Return (X, Y) of the center of cell containing provided text 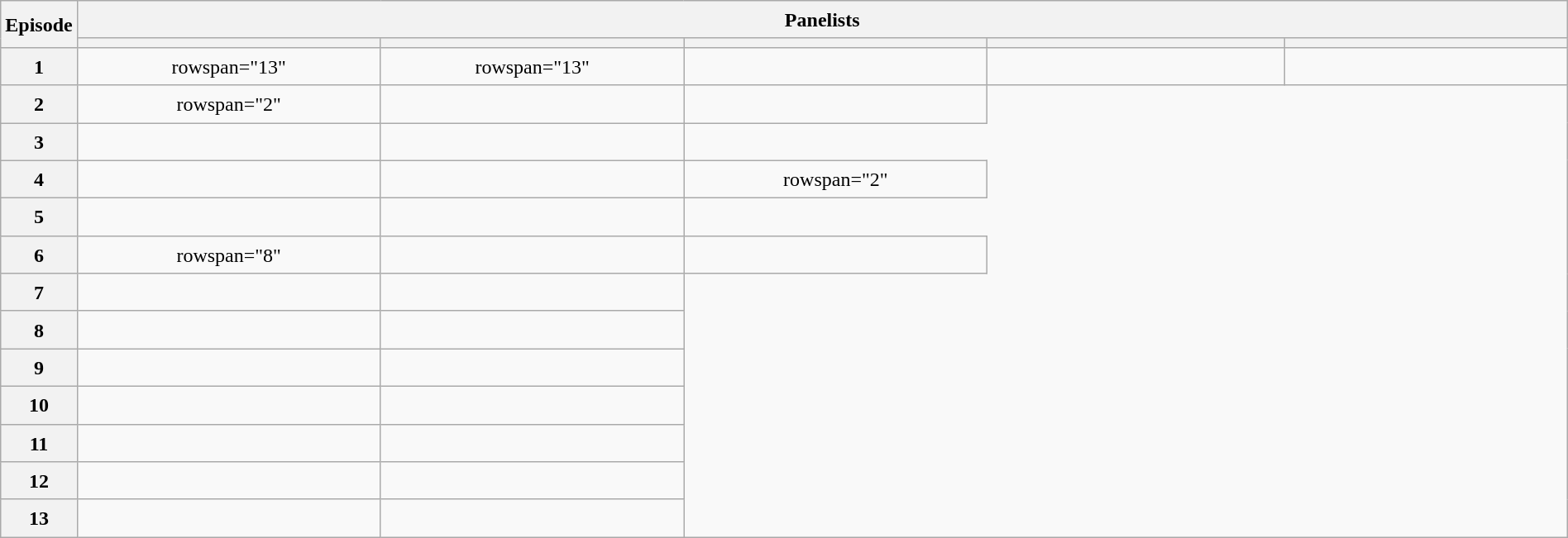
4 (39, 179)
5 (39, 217)
2 (39, 104)
1 (39, 66)
11 (39, 443)
3 (39, 141)
6 (39, 255)
rowspan="8" (228, 255)
Episode (39, 25)
7 (39, 293)
9 (39, 368)
13 (39, 518)
12 (39, 481)
8 (39, 330)
10 (39, 405)
Panelists (822, 20)
